Capture the cell that displays the provided text and extract its [x, y] central coordinate. 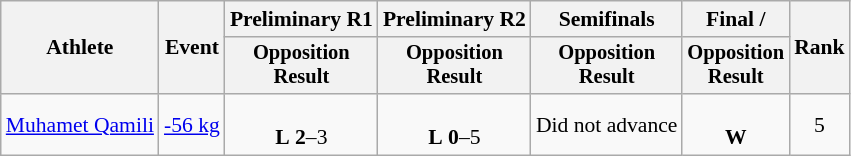
Semifinals [607, 19]
Did not advance [607, 124]
L 2–3 [302, 124]
Muhamet Qamili [80, 124]
Event [192, 48]
5 [820, 124]
Preliminary R1 [302, 19]
L 0–5 [454, 124]
Preliminary R2 [454, 19]
-56 kg [192, 124]
Rank [820, 48]
W [736, 124]
Athlete [80, 48]
Final / [736, 19]
